Locate the cell with the specified text and output its [X, Y] center coordinate. 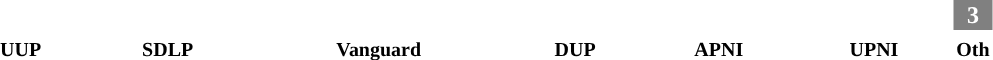
12 [574, 15]
3 [973, 15]
14 [378, 15]
8 [719, 15]
17 [168, 15]
5 [874, 15]
